From the cell containing the given text, extract its center point as (X, Y) coordinate. 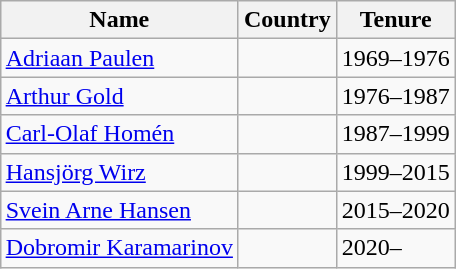
2015–2020 (396, 210)
Hansjörg Wirz (119, 172)
Dobromir Karamarinov (119, 248)
1999–2015 (396, 172)
Svein Arne Hansen (119, 210)
1987–1999 (396, 134)
Country (287, 20)
2020– (396, 248)
Adriaan Paulen (119, 58)
Carl-Olaf Homén (119, 134)
1969–1976 (396, 58)
Tenure (396, 20)
Arthur Gold (119, 96)
1976–1987 (396, 96)
Name (119, 20)
